Return the [X, Y] coordinate for the center point of the cell that contains the specified text.  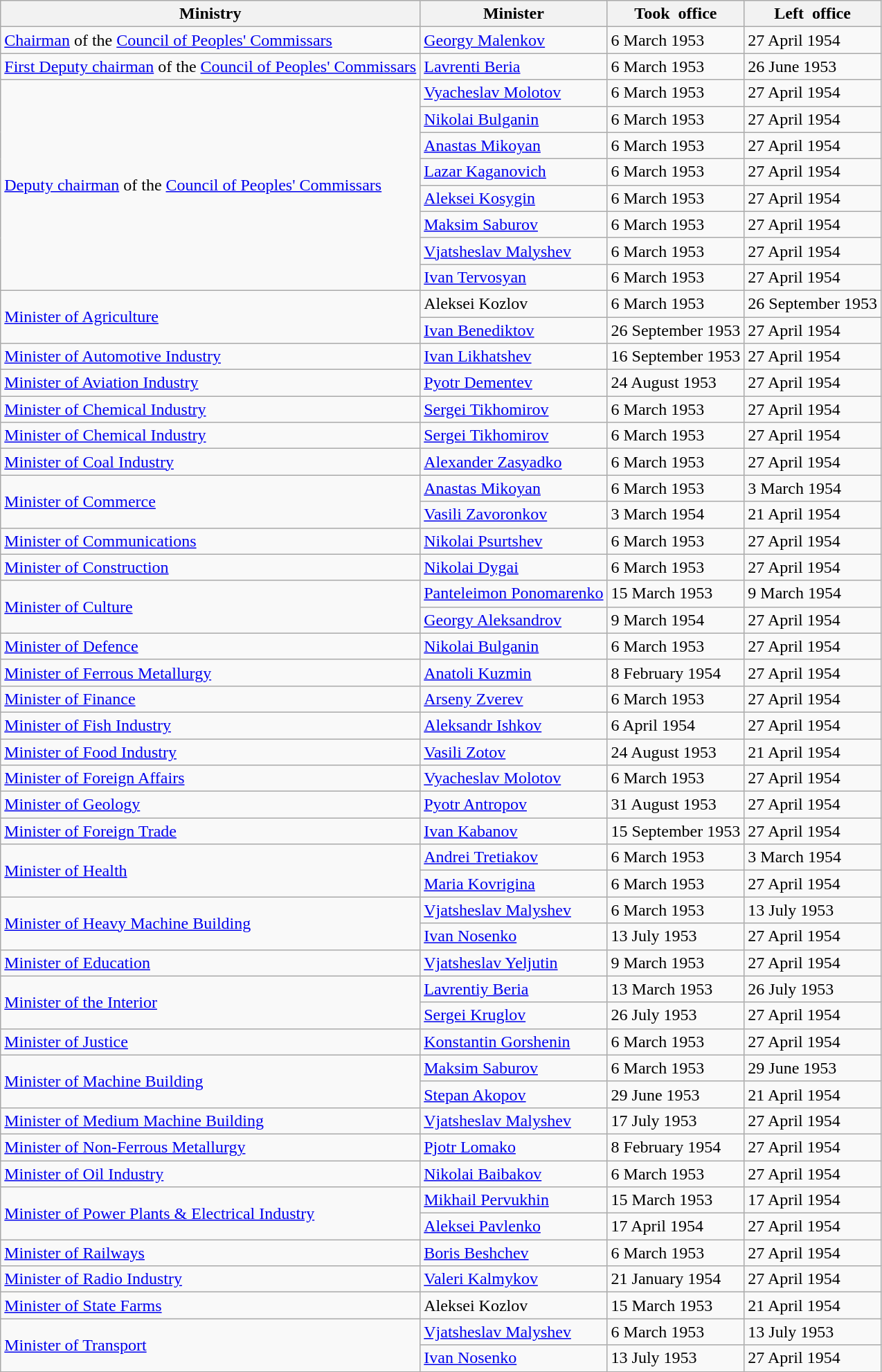
Sergei Kruglov [514, 1015]
Boris Beshchev [514, 1253]
Minister of Non-Ferrous Metallurgy [210, 1147]
Pyotr Dementev [514, 383]
Vasili Zavoronkov [514, 515]
First Deputy chairman of the Council of Peoples' Commissars [210, 66]
Aleksandr Ishkov [514, 725]
Mikhail Pervukhin [514, 1200]
Minister of Commerce [210, 501]
Took office [676, 14]
Georgy Malenkov [514, 40]
Minister of Communications [210, 541]
Ivan Benediktov [514, 330]
Minister of Justice [210, 1042]
Georgy Aleksandrov [514, 620]
Minister of Medium Machine Building [210, 1121]
Ministry [210, 14]
Ivan Likhatshev [514, 357]
Lazar Kaganovich [514, 172]
Minister of Defence [210, 646]
Minister of Power Plants & Electrical Industry [210, 1213]
Minister of Transport [210, 1345]
Andrei Tretiakov [514, 857]
Anatoli Kuzmin [514, 672]
Minister of Automotive Industry [210, 357]
Arseny Zverev [514, 699]
Minister of Education [210, 963]
Minister of Railways [210, 1253]
Minister of Finance [210, 699]
Valeri Kalmykov [514, 1279]
Minister of Food Industry [210, 751]
Minister of Coal Industry [210, 462]
Left office [813, 14]
Pjotr Lomako [514, 1147]
Minister of Fish Industry [210, 725]
Nikolai Dygai [514, 567]
Minister of Machine Building [210, 1081]
Minister of Radio Industry [210, 1279]
Minister of Culture [210, 607]
Minister of Foreign Trade [210, 831]
Minister of Construction [210, 567]
Pyotr Antropov [514, 805]
Minister of Health [210, 871]
15 September 1953 [676, 831]
Deputy chairman of the Council of Peoples' Commissars [210, 185]
Nikolai Baibakov [514, 1174]
Maria Kovrigina [514, 884]
Ivan Kabanov [514, 831]
Lavrentiy Beria [514, 989]
Nikolai Psurtshev [514, 541]
26 June 1953 [813, 66]
Vjatsheslav Yeljutin [514, 963]
Minister of the Interior [210, 1002]
Aleksei Pavlenko [514, 1227]
Minister of State Farms [210, 1306]
6 April 1954 [676, 725]
Minister of Heavy Machine Building [210, 923]
13 March 1953 [676, 989]
Stepan Akopov [514, 1094]
Chairman of the Council of Peoples' Commissars [210, 40]
Minister [514, 14]
Ivan Tervosyan [514, 277]
Minister of Ferrous Metallurgy [210, 672]
Alexander Zasyadko [514, 462]
Aleksei Kosygin [514, 198]
Panteleimon Ponomarenko [514, 594]
17 July 1953 [676, 1121]
Minister of Agriculture [210, 317]
Minister of Oil Industry [210, 1174]
Konstantin Gorshenin [514, 1042]
Lavrenti Beria [514, 66]
31 August 1953 [676, 805]
9 March 1953 [676, 963]
Minister of Foreign Affairs [210, 778]
16 September 1953 [676, 357]
Vasili Zotov [514, 751]
Minister of Aviation Industry [210, 383]
Minister of Geology [210, 805]
21 January 1954 [676, 1279]
